Determine the [x, y] coordinate at the center of the cell enclosing the given text.  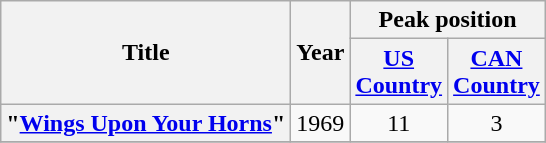
3 [497, 123]
Title [146, 52]
Year [320, 52]
CANCountry [497, 72]
USCountry [399, 72]
1969 [320, 123]
"Wings Upon Your Horns" [146, 123]
11 [399, 123]
Peak position [448, 20]
